Detect which cell encompasses the target text, then output its [X, Y] center coordinate. 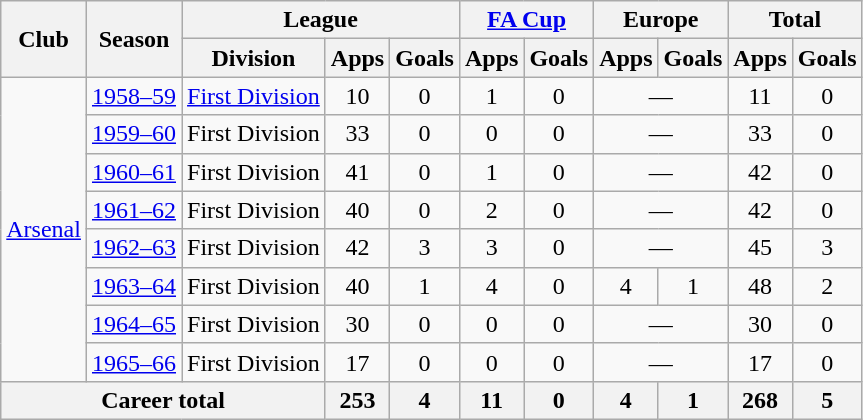
253 [357, 400]
268 [760, 400]
1961–62 [134, 210]
10 [357, 96]
1959–60 [134, 134]
1958–59 [134, 96]
Career total [164, 400]
41 [357, 172]
FA Cup [526, 20]
1960–61 [134, 172]
1962–63 [134, 248]
1963–64 [134, 286]
Europe [661, 20]
Season [134, 39]
45 [760, 248]
Arsenal [44, 229]
1965–66 [134, 362]
Club [44, 39]
48 [760, 286]
Division [254, 58]
Total [795, 20]
League [321, 20]
1964–65 [134, 324]
5 [827, 400]
